Scan for the cell matching the given text and deliver its [x, y] coordinate at center. 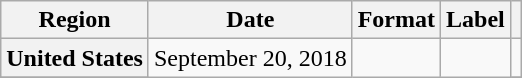
Region [75, 20]
September 20, 2018 [250, 58]
United States [75, 58]
Label [476, 20]
Date [250, 20]
Format [396, 20]
